From the cell containing the given text, extract its center point as (X, Y) coordinate. 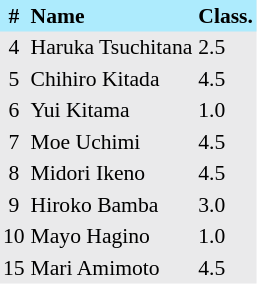
Mayo Hagino (112, 236)
Hiroko Bamba (112, 205)
9 (14, 205)
5 (14, 79)
Class. (226, 16)
Name (112, 16)
# (14, 16)
Mari Amimoto (112, 268)
Haruka Tsuchitana (112, 48)
Yui Kitama (112, 110)
6 (14, 110)
Chihiro Kitada (112, 79)
2.5 (226, 48)
3.0 (226, 205)
8 (14, 174)
10 (14, 236)
4 (14, 48)
Midori Ikeno (112, 174)
7 (14, 142)
15 (14, 268)
Moe Uchimi (112, 142)
